Return (X, Y) of the center of cell containing provided text 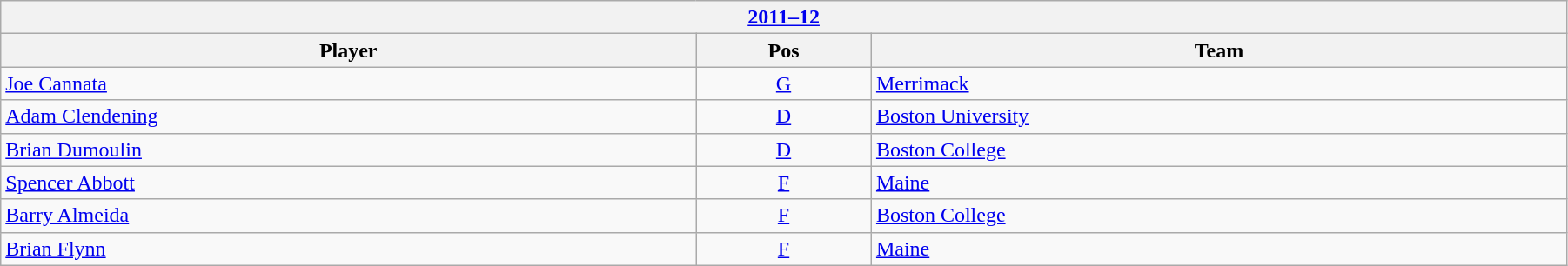
Brian Flynn (348, 249)
Spencer Abbott (348, 183)
Barry Almeida (348, 216)
G (784, 83)
Merrimack (1218, 83)
Brian Dumoulin (348, 150)
Joe Cannata (348, 83)
Pos (784, 50)
Player (348, 50)
Adam Clendening (348, 116)
Team (1218, 50)
Boston University (1218, 116)
2011–12 (784, 17)
